For the text-containing cell, return its midpoint in (x, y) coordinate format. 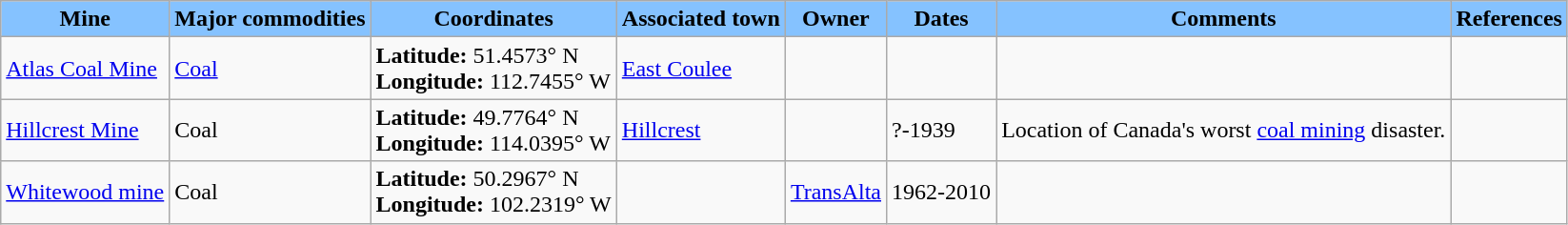
References (1509, 19)
Major commodities (271, 19)
Location of Canada's worst coal mining disaster. (1223, 130)
Whitewood mine (86, 193)
Latitude: 51.4573° NLongitude: 112.7455° W (493, 69)
Latitude: 49.7764° NLongitude: 114.0395° W (493, 130)
?-1939 (941, 130)
Dates (941, 19)
Comments (1223, 19)
1962-2010 (941, 193)
Coordinates (493, 19)
Latitude: 50.2967° NLongitude: 102.2319° W (493, 193)
Hillcrest (701, 130)
Mine (86, 19)
TransAlta (835, 193)
Hillcrest Mine (86, 130)
East Coulee (701, 69)
Atlas Coal Mine (86, 69)
Associated town (701, 19)
Owner (835, 19)
